Pinpoint the cell where the given text exists, returning its (x, y) midpoint coordinate. 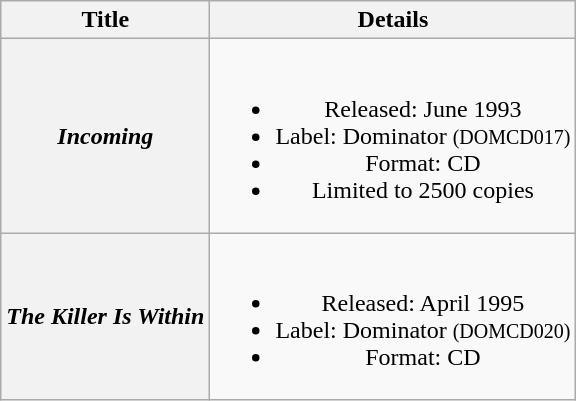
Title (106, 20)
Released: June 1993Label: Dominator (DOMCD017)Format: CDLimited to 2500 copies (393, 136)
Incoming (106, 136)
The Killer Is Within (106, 316)
Released: April 1995Label: Dominator (DOMCD020)Format: CD (393, 316)
Details (393, 20)
